Identify which cell holds the provided text, then report its (X, Y) central coordinate. 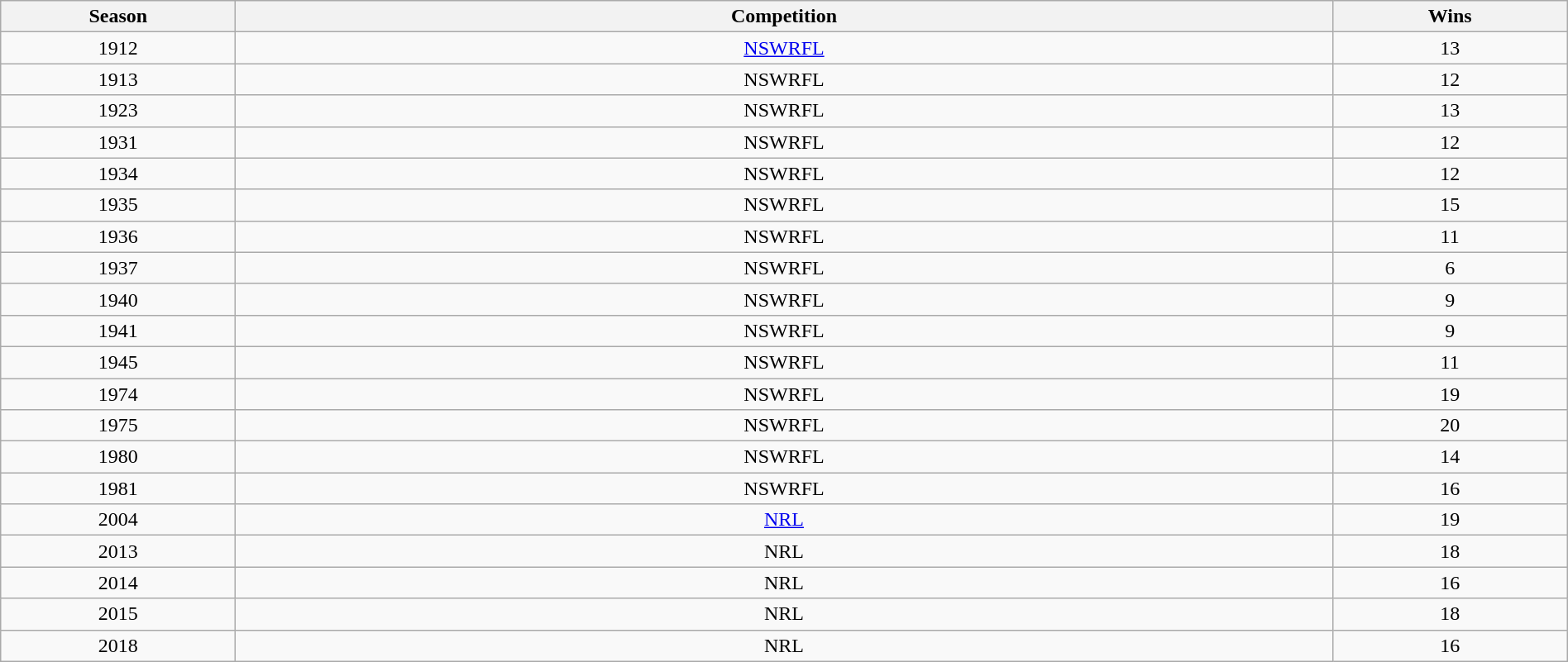
6 (1450, 268)
2013 (118, 551)
Season (118, 17)
1931 (118, 142)
2004 (118, 520)
14 (1450, 457)
1912 (118, 48)
Competition (784, 17)
1936 (118, 236)
1923 (118, 111)
1935 (118, 205)
1913 (118, 79)
1975 (118, 426)
1937 (118, 268)
1981 (118, 488)
1974 (118, 394)
2015 (118, 614)
2018 (118, 645)
1934 (118, 174)
20 (1450, 426)
2014 (118, 583)
15 (1450, 205)
1941 (118, 331)
1945 (118, 362)
1940 (118, 299)
Wins (1450, 17)
1980 (118, 457)
